Locate the cell with the specified text and output its [x, y] center coordinate. 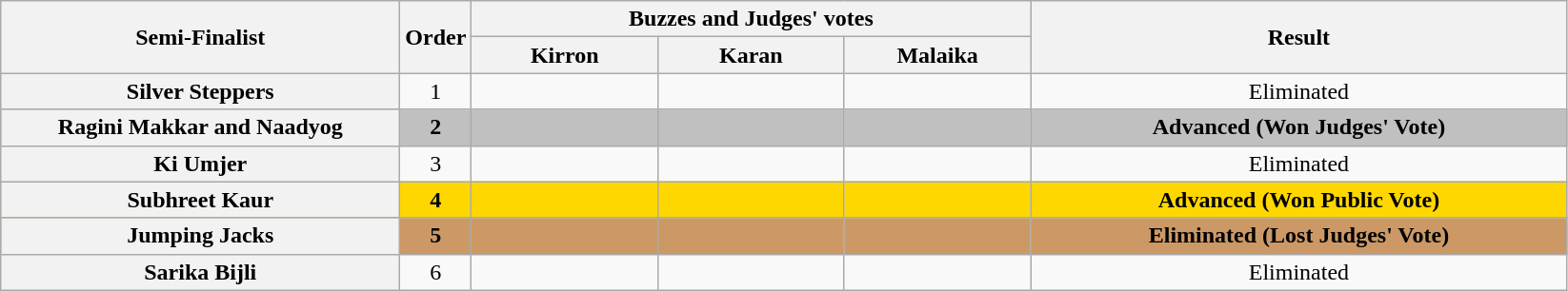
Advanced (Won Public Vote) [1299, 200]
1 [436, 91]
4 [436, 200]
Order [436, 37]
Silver Steppers [200, 91]
Ki Umjer [200, 164]
Karan [752, 55]
Subhreet Kaur [200, 200]
Semi-Finalist [200, 37]
Malaika [937, 55]
Ragini Makkar and Naadyog [200, 127]
6 [436, 272]
Kirron [565, 55]
Eliminated (Lost Judges' Vote) [1299, 236]
Result [1299, 37]
Jumping Jacks [200, 236]
3 [436, 164]
Buzzes and Judges' votes [751, 19]
5 [436, 236]
Sarika Bijli [200, 272]
Advanced (Won Judges' Vote) [1299, 127]
2 [436, 127]
